Detect which cell encompasses the target text, then output its (x, y) center coordinate. 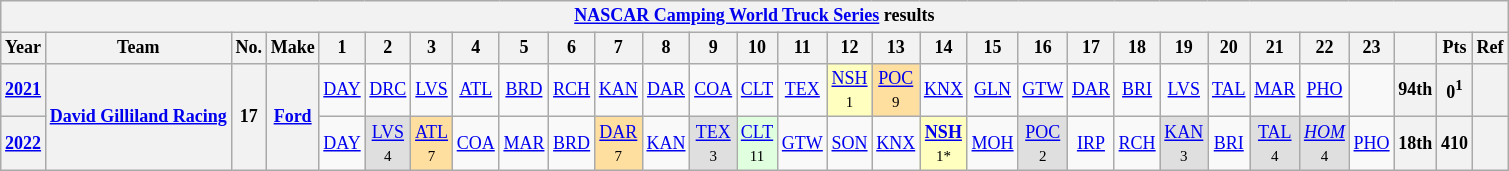
TAL4 (1275, 144)
1 (342, 48)
7 (618, 48)
TAL (1229, 90)
6 (572, 48)
Make (292, 48)
David Gilliland Racing (138, 116)
ATL (476, 90)
Ref (1490, 48)
Ford (292, 116)
9 (714, 48)
4 (476, 48)
HOM4 (1325, 144)
15 (992, 48)
DAR7 (618, 144)
MOH (992, 144)
No. (248, 48)
21 (1275, 48)
19 (1184, 48)
11 (803, 48)
410 (1455, 144)
13 (896, 48)
SON (850, 144)
LVS4 (388, 144)
POC2 (1043, 144)
NASCAR Camping World Truck Series results (754, 16)
14 (944, 48)
16 (1043, 48)
CLT11 (756, 144)
20 (1229, 48)
GLN (992, 90)
Team (138, 48)
23 (1372, 48)
18 (1137, 48)
2 (388, 48)
TEX3 (714, 144)
94th (1416, 90)
2022 (24, 144)
DRC (388, 90)
8 (666, 48)
POC9 (896, 90)
ATL7 (432, 144)
NSH1 (850, 90)
12 (850, 48)
5 (524, 48)
10 (756, 48)
IRP (1092, 144)
01 (1455, 90)
NSH1* (944, 144)
18th (1416, 144)
2021 (24, 90)
Year (24, 48)
CLT (756, 90)
3 (432, 48)
KAN3 (1184, 144)
TEX (803, 90)
Pts (1455, 48)
22 (1325, 48)
